Scan for the cell matching the given text and deliver its [x, y] coordinate at center. 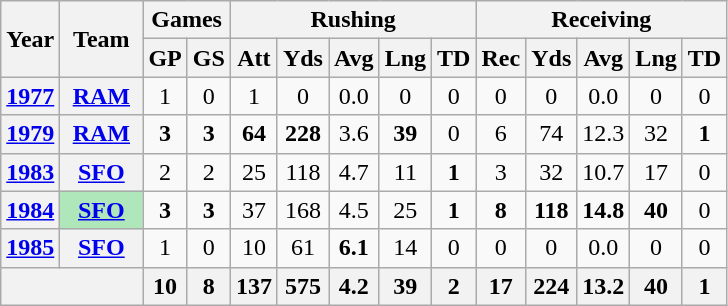
11 [405, 172]
1985 [30, 248]
6 [501, 134]
228 [302, 134]
Year [30, 39]
Att [254, 58]
12.3 [604, 134]
10.7 [604, 172]
61 [302, 248]
Rushing [353, 20]
168 [302, 210]
137 [254, 286]
13.2 [604, 286]
64 [254, 134]
224 [552, 286]
575 [302, 286]
Team [102, 39]
1977 [30, 96]
GP [165, 58]
37 [254, 210]
4.5 [354, 210]
14 [405, 248]
1979 [30, 134]
Rec [501, 58]
3.6 [354, 134]
1984 [30, 210]
74 [552, 134]
Receiving [602, 20]
6.1 [354, 248]
14.8 [604, 210]
GS [208, 58]
1983 [30, 172]
Games [186, 20]
4.2 [354, 286]
4.7 [354, 172]
